Find where the given text appears and provide that cell's center as (x, y) coordinate. 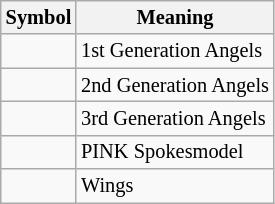
2nd Generation Angels (175, 85)
Symbol (38, 17)
Wings (175, 186)
3rd Generation Angels (175, 118)
1st Generation Angels (175, 51)
PINK Spokesmodel (175, 152)
Meaning (175, 17)
